Detect which cell encompasses the target text, then output its [X, Y] center coordinate. 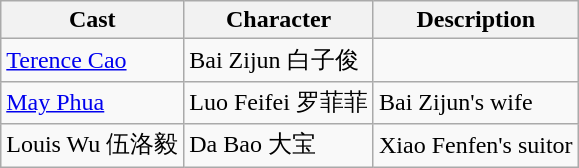
Character [279, 20]
Luo Feifei 罗菲菲 [279, 102]
Bai Zijun's wife [476, 102]
Cast [92, 20]
Terence Cao [92, 60]
Da Bao 大宝 [279, 146]
Bai Zijun 白子俊 [279, 60]
May Phua [92, 102]
Xiao Fenfen's suitor [476, 146]
Description [476, 20]
Louis Wu 伍洛毅 [92, 146]
